From the cell containing the given text, extract its center point as [X, Y] coordinate. 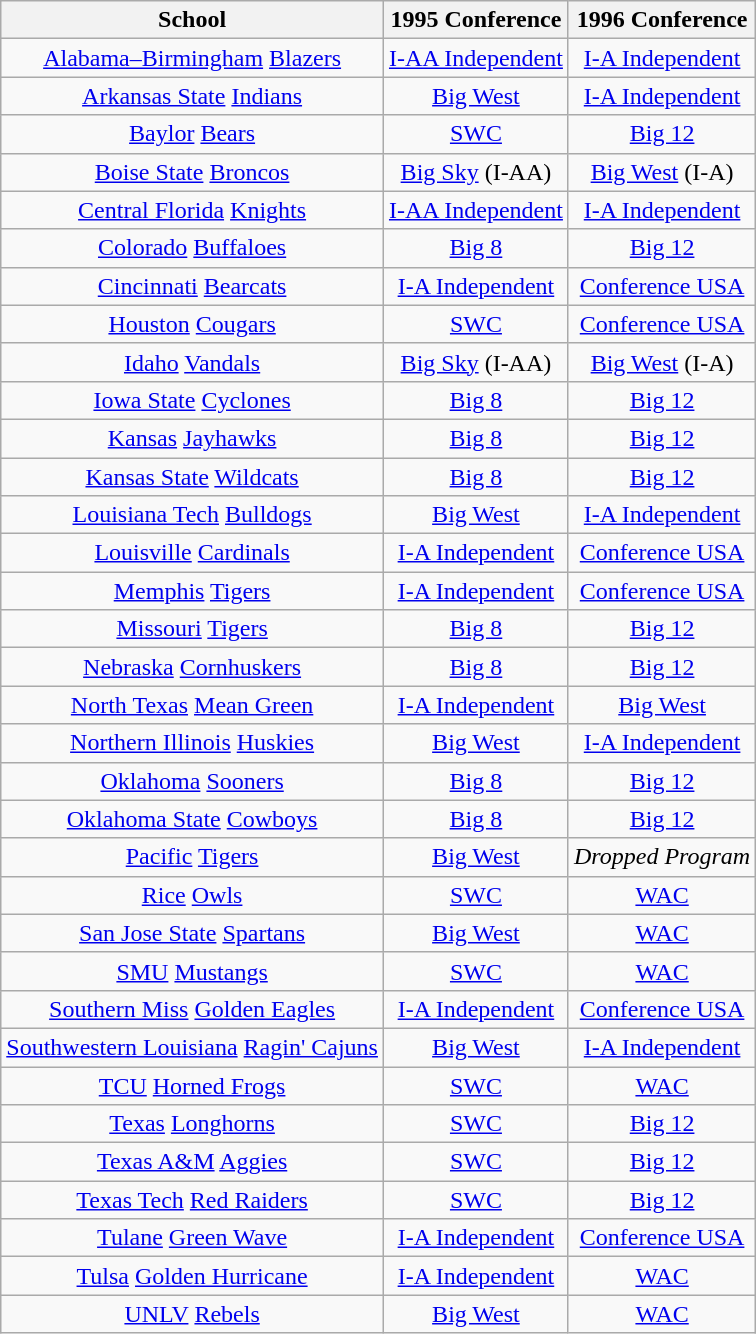
Kansas Jayhawks [192, 438]
1995 Conference [476, 20]
Arkansas State Indians [192, 96]
Missouri Tigers [192, 629]
Oklahoma State Cowboys [192, 819]
Baylor Bears [192, 134]
School [192, 20]
Tulsa Golden Hurricane [192, 1276]
Cincinnati Bearcats [192, 286]
Texas Tech Red Raiders [192, 1200]
Kansas State Wildcats [192, 477]
Alabama–Birmingham Blazers [192, 58]
Iowa State Cyclones [192, 400]
Louisiana Tech Bulldogs [192, 515]
Memphis Tigers [192, 591]
Houston Cougars [192, 324]
Boise State Broncos [192, 172]
Southwestern Louisiana Ragin' Cajuns [192, 1047]
1996 Conference [662, 20]
Tulane Green Wave [192, 1238]
Southern Miss Golden Eagles [192, 1009]
Colorado Buffaloes [192, 248]
North Texas Mean Green [192, 705]
Nebraska Cornhuskers [192, 667]
Central Florida Knights [192, 210]
Pacific Tigers [192, 857]
Dropped Program [662, 857]
Oklahoma Sooners [192, 781]
Rice Owls [192, 895]
Louisville Cardinals [192, 553]
Texas A&M Aggies [192, 1162]
SMU Mustangs [192, 971]
Northern Illinois Huskies [192, 743]
Texas Longhorns [192, 1124]
San Jose State Spartans [192, 933]
UNLV Rebels [192, 1314]
Idaho Vandals [192, 362]
TCU Horned Frogs [192, 1085]
